Output the (X, Y) coordinate of the center of the cell containing the given text.  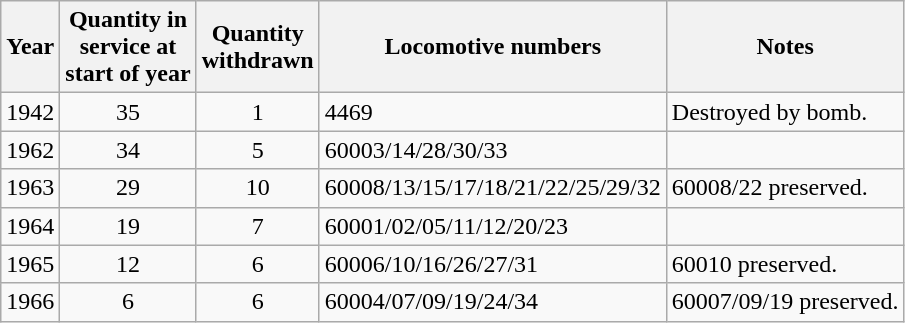
1966 (30, 302)
60010 preserved. (785, 264)
19 (128, 226)
60003/14/28/30/33 (492, 150)
Year (30, 47)
60008/22 preserved. (785, 188)
10 (258, 188)
1942 (30, 112)
7 (258, 226)
Quantitywithdrawn (258, 47)
1963 (30, 188)
60001/02/05/11/12/20/23 (492, 226)
60006/10/16/26/27/31 (492, 264)
60007/09/19 preserved. (785, 302)
12 (128, 264)
1964 (30, 226)
1 (258, 112)
Destroyed by bomb. (785, 112)
Notes (785, 47)
1962 (30, 150)
Locomotive numbers (492, 47)
29 (128, 188)
35 (128, 112)
1965 (30, 264)
60004/07/09/19/24/34 (492, 302)
60008/13/15/17/18/21/22/25/29/32 (492, 188)
5 (258, 150)
Quantity inservice atstart of year (128, 47)
34 (128, 150)
4469 (492, 112)
